Output the (X, Y) coordinate of the center of the cell containing the given text.  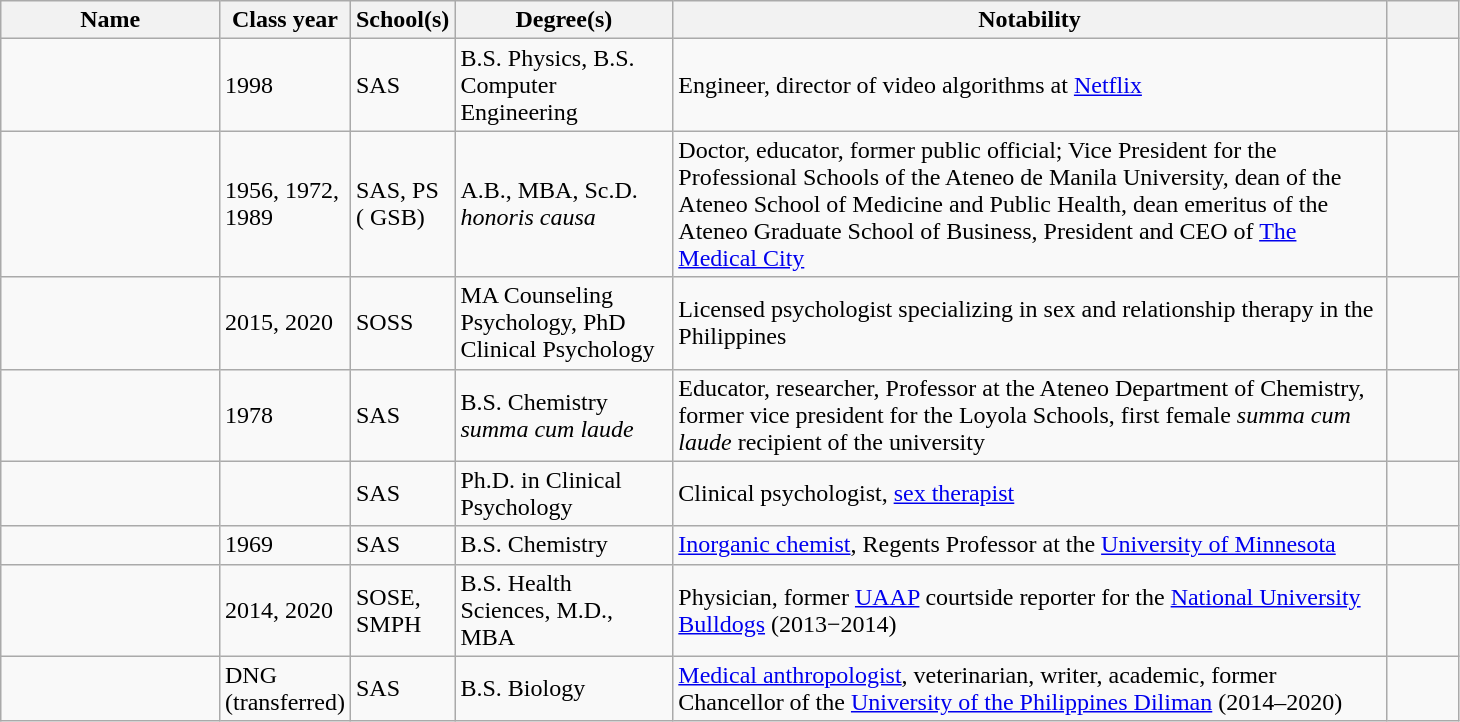
Degree(s) (564, 20)
Notability (1030, 20)
Engineer, director of video algorithms at Netflix (1030, 85)
SOSE, SMPH (402, 610)
School(s) (402, 20)
SAS, PS ( GSB) (402, 204)
B.S. Chemistry (564, 545)
B.S. Physics, B.S. Computer Engineering (564, 85)
2014, 2020 (284, 610)
Class year (284, 20)
Licensed psychologist specializing in sex and relationship therapy in the Philippines (1030, 323)
MA Counseling Psychology, PhD Clinical Psychology (564, 323)
Physician, former UAAP courtside reporter for the National University Bulldogs (2013−2014) (1030, 610)
SOSS (402, 323)
1969 (284, 545)
2015, 2020 (284, 323)
Medical anthropologist, veterinarian, writer, academic, former Chancellor of the University of the Philippines Diliman (2014–2020) (1030, 688)
DNG (transferred) (284, 688)
Clinical psychologist, sex therapist (1030, 494)
1956, 1972, 1989 (284, 204)
B.S. Chemistry summa cum laude (564, 415)
1978 (284, 415)
Ph.D. in Clinical Psychology (564, 494)
B.S. Biology (564, 688)
Name (110, 20)
B.S. Health Sciences, M.D., MBA (564, 610)
1998 (284, 85)
A.B., MBA, Sc.D. honoris causa (564, 204)
Inorganic chemist, Regents Professor at the University of Minnesota (1030, 545)
